Extract the (x, y) coordinate from the center of the cell holding the provided text.  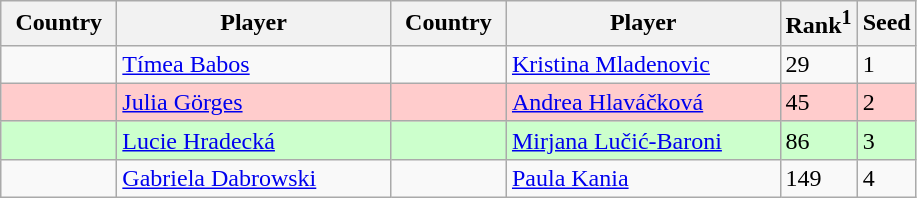
Lucie Hradecká (254, 140)
Kristina Mladenovic (643, 64)
2 (886, 102)
4 (886, 178)
Paula Kania (643, 178)
Seed (886, 24)
86 (818, 140)
Tímea Babos (254, 64)
149 (818, 178)
3 (886, 140)
29 (818, 64)
Julia Görges (254, 102)
1 (886, 64)
45 (818, 102)
Mirjana Lučić-Baroni (643, 140)
Rank1 (818, 24)
Andrea Hlaváčková (643, 102)
Gabriela Dabrowski (254, 178)
